Locate the cell with the specified text and output its [x, y] center coordinate. 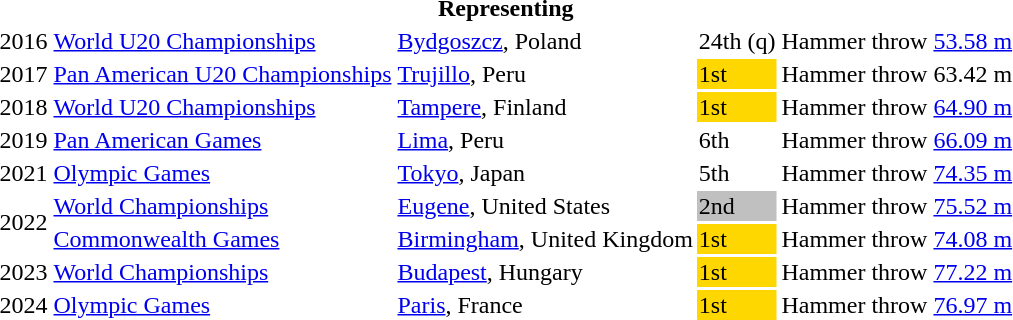
Birmingham, United Kingdom [545, 239]
5th [737, 173]
Eugene, United States [545, 206]
Tampere, Finland [545, 107]
Pan American U20 Championships [222, 74]
Pan American Games [222, 140]
Budapest, Hungary [545, 272]
Trujillo, Peru [545, 74]
2nd [737, 206]
Tokyo, Japan [545, 173]
Paris, France [545, 305]
6th [737, 140]
Bydgoszcz, Poland [545, 41]
Commonwealth Games [222, 239]
Lima, Peru [545, 140]
24th (q) [737, 41]
